Output the [x, y] coordinate of the center of the cell containing the given text.  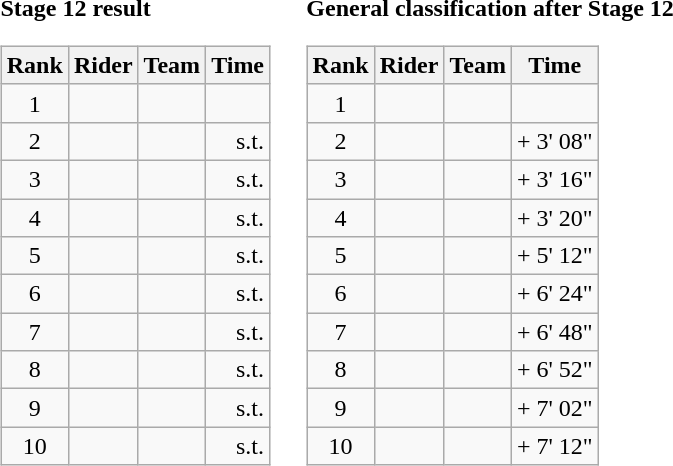
+ 6' 52" [554, 370]
+ 6' 24" [554, 294]
+ 7' 12" [554, 446]
+ 3' 08" [554, 141]
+ 5' 12" [554, 256]
+ 3' 20" [554, 217]
+ 7' 02" [554, 408]
+ 3' 16" [554, 179]
+ 6' 48" [554, 332]
